Pinpoint the cell where the given text exists, returning its (x, y) midpoint coordinate. 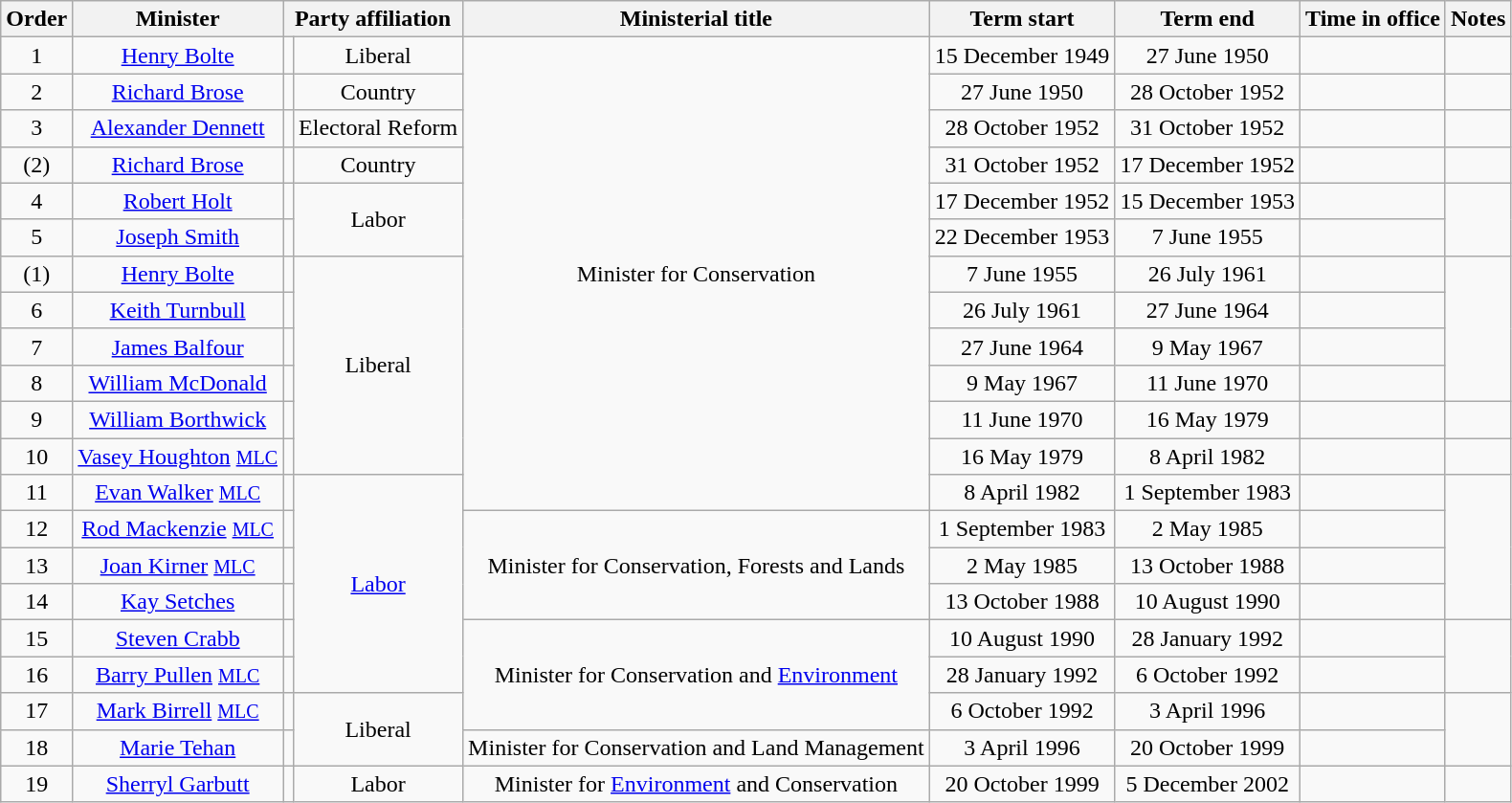
5 (36, 237)
Minister for Conservation (697, 274)
Steven Crabb (178, 638)
Minister for Conservation and Environment (697, 675)
Mark Birrell MLC (178, 711)
19 (36, 784)
Vasey Houghton MLC (178, 457)
Sherryl Garbutt (178, 784)
Minister for Environment and Conservation (697, 784)
Alexander Dennett (178, 128)
5 December 2002 (1208, 784)
(1) (36, 274)
Kay Setches (178, 602)
Barry Pullen MLC (178, 675)
Minister for Conservation and Land Management (697, 747)
William Borthwick (178, 419)
1 (36, 56)
Notes (1478, 19)
11 (36, 493)
Keith Turnbull (178, 310)
(2) (36, 165)
Time in office (1373, 19)
10 (36, 457)
16 (36, 675)
Electoral Reform (379, 128)
Minister for Conservation, Forests and Lands (697, 566)
15 (36, 638)
Joseph Smith (178, 237)
22 December 1953 (1022, 237)
Order (36, 19)
4 (36, 201)
Joan Kirner MLC (178, 566)
14 (36, 602)
Party affiliation (373, 19)
7 (36, 346)
15 December 1949 (1022, 56)
3 (36, 128)
Robert Holt (178, 201)
12 (36, 529)
Term start (1022, 19)
Minister (178, 19)
2 (36, 92)
James Balfour (178, 346)
Rod Mackenzie MLC (178, 529)
6 (36, 310)
Term end (1208, 19)
William McDonald (178, 383)
13 (36, 566)
8 (36, 383)
9 (36, 419)
Marie Tehan (178, 747)
15 December 1953 (1208, 201)
Evan Walker MLC (178, 493)
17 (36, 711)
Ministerial title (697, 19)
18 (36, 747)
